Return the [X, Y] coordinate for the center point of the cell that contains the specified text.  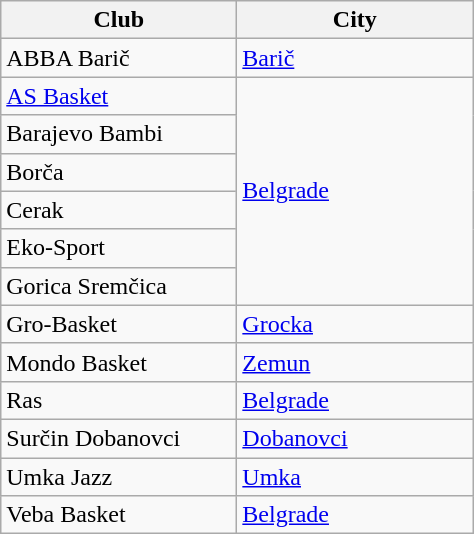
Barič [355, 58]
Mondo Basket [119, 362]
Grocka [355, 324]
Cerak [119, 210]
Veba Basket [119, 515]
Club [119, 20]
Gro-Basket [119, 324]
Borča [119, 172]
Gorica Sremčica [119, 286]
AS Basket [119, 96]
Umka Jazz [119, 477]
ABBA Barič [119, 58]
Dobanovci [355, 438]
City [355, 20]
Zemun [355, 362]
Barajevo Bambi [119, 134]
Umka [355, 477]
Surčin Dobanovci [119, 438]
Ras [119, 400]
Eko-Sport [119, 248]
